Scan for the cell matching the given text and deliver its [X, Y] coordinate at center. 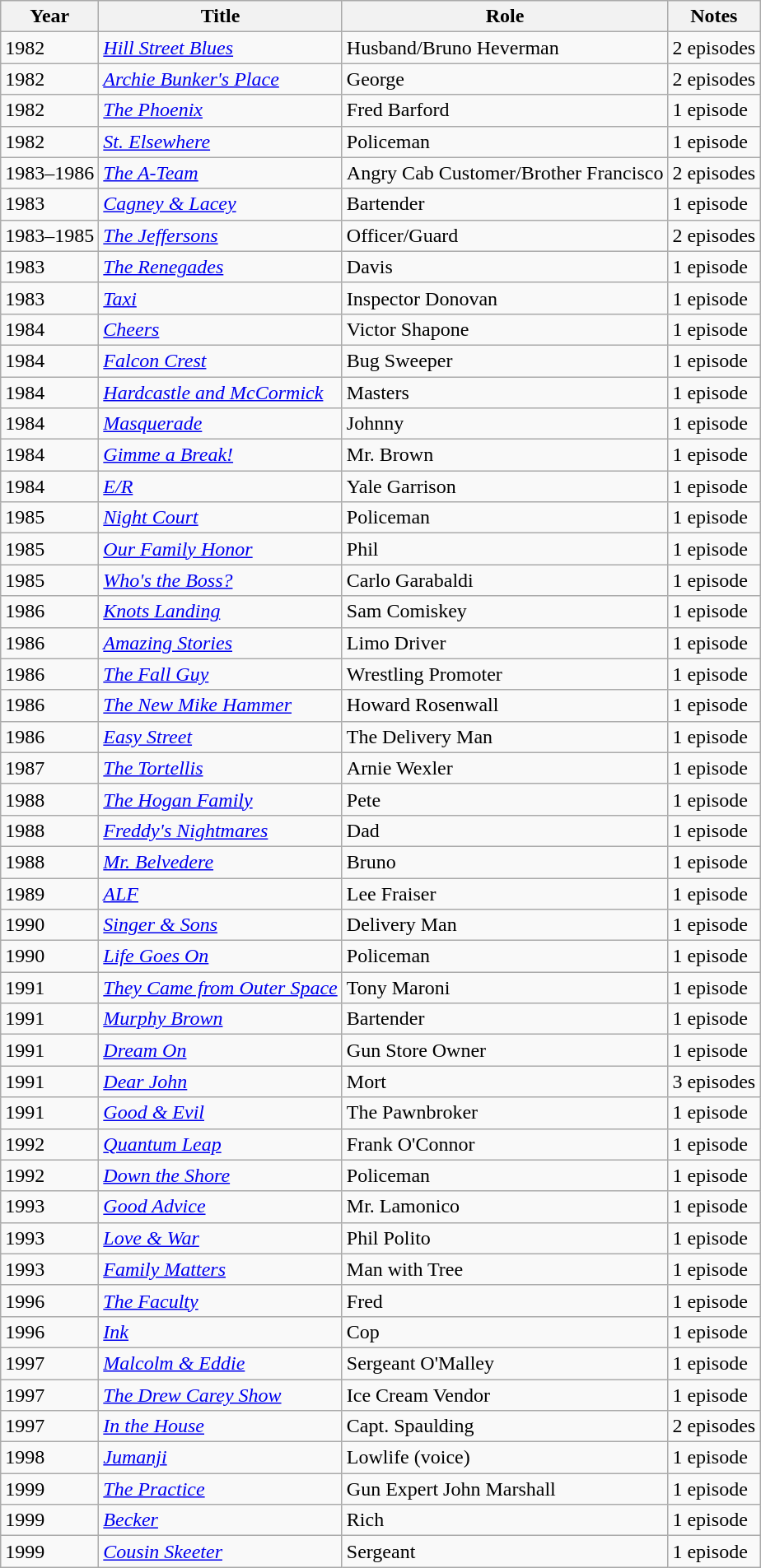
Hardcastle and McCormick [221, 393]
George [505, 79]
Howard Rosenwall [505, 705]
Wrestling Promoter [505, 674]
ALF [221, 893]
Archie Bunker's Place [221, 79]
In the House [221, 1426]
Delivery Man [505, 925]
Year [49, 16]
Love & War [221, 1238]
The Drew Carey Show [221, 1395]
Murphy Brown [221, 1019]
The Delivery Man [505, 737]
Mort [505, 1082]
Down the Shore [221, 1175]
Inspector Donovan [505, 298]
Cagney & Lacey [221, 204]
Pete [505, 799]
Hill Street Blues [221, 48]
Mr. Brown [505, 455]
The Hogan Family [221, 799]
Tony Maroni [505, 988]
Mr. Lamonico [505, 1207]
Phil Polito [505, 1238]
Husband/Bruno Heverman [505, 48]
Angry Cab Customer/Brother Francisco [505, 173]
Gimme a Break! [221, 455]
Mr. Belvedere [221, 862]
E/R [221, 486]
1998 [49, 1458]
Lowlife (voice) [505, 1458]
Arnie Wexler [505, 768]
Night Court [221, 518]
Role [505, 16]
Bug Sweeper [505, 361]
Frank O'Connor [505, 1144]
Cop [505, 1332]
Ink [221, 1332]
Singer & Sons [221, 925]
The Pawnbroker [505, 1113]
St. Elsewhere [221, 142]
The Faculty [221, 1300]
Bruno [505, 862]
Masters [505, 393]
Taxi [221, 298]
Sam Comiskey [505, 612]
The New Mike Hammer [221, 705]
Cousin Skeeter [221, 1552]
Sergeant O'Malley [505, 1363]
Jumanji [221, 1458]
Sergeant [505, 1552]
The A-Team [221, 173]
Officer/Guard [505, 235]
Good Advice [221, 1207]
1987 [49, 768]
Notes [714, 16]
Man with Tree [505, 1269]
3 episodes [714, 1082]
The Practice [221, 1489]
Life Goes On [221, 956]
Victor Shapone [505, 329]
Falcon Crest [221, 361]
Good & Evil [221, 1113]
1983–1985 [49, 235]
The Jeffersons [221, 235]
Davis [505, 267]
They Came from Outer Space [221, 988]
The Phoenix [221, 110]
Rich [505, 1520]
Title [221, 16]
Who's the Boss? [221, 580]
Dad [505, 831]
Dream On [221, 1050]
Carlo Garabaldi [505, 580]
Cheers [221, 329]
The Renegades [221, 267]
1983–1986 [49, 173]
Limo Driver [505, 643]
Family Matters [221, 1269]
Dear John [221, 1082]
Johnny [505, 424]
The Fall Guy [221, 674]
Becker [221, 1520]
Lee Fraiser [505, 893]
1989 [49, 893]
Gun Expert John Marshall [505, 1489]
Capt. Spaulding [505, 1426]
Knots Landing [221, 612]
Phil [505, 549]
Fred Barford [505, 110]
Gun Store Owner [505, 1050]
Ice Cream Vendor [505, 1395]
Our Family Honor [221, 549]
Yale Garrison [505, 486]
Freddy's Nightmares [221, 831]
Quantum Leap [221, 1144]
Masquerade [221, 424]
Easy Street [221, 737]
Amazing Stories [221, 643]
Fred [505, 1300]
Malcolm & Eddie [221, 1363]
The Tortellis [221, 768]
